Capture the cell that displays the provided text and extract its (x, y) central coordinate. 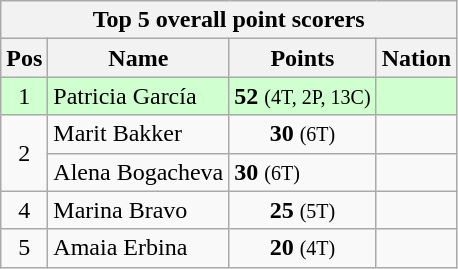
4 (24, 210)
Nation (416, 58)
25 (5T) (302, 210)
Pos (24, 58)
Marit Bakker (138, 134)
Top 5 overall point scorers (229, 20)
1 (24, 96)
Name (138, 58)
Alena Bogacheva (138, 172)
Marina Bravo (138, 210)
Amaia Erbina (138, 248)
5 (24, 248)
2 (24, 153)
Patricia García (138, 96)
Points (302, 58)
20 (4T) (302, 248)
52 (4T, 2P, 13C) (302, 96)
